Provide the [X, Y] coordinate of the cell's center where the given text is located.  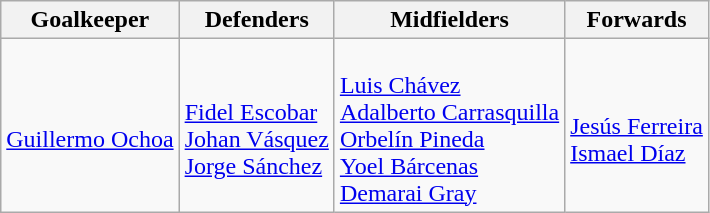
Fidel Escobar Johan Vásquez Jorge Sánchez [256, 126]
Guillermo Ochoa [90, 126]
Forwards [637, 20]
Jesús Ferreira Ismael Díaz [637, 126]
Luis Chávez Adalberto Carrasquilla Orbelín Pineda Yoel Bárcenas Demarai Gray [449, 126]
Midfielders [449, 20]
Goalkeeper [90, 20]
Defenders [256, 20]
